Provide the (x, y) coordinate of the cell's center where the given text is located.  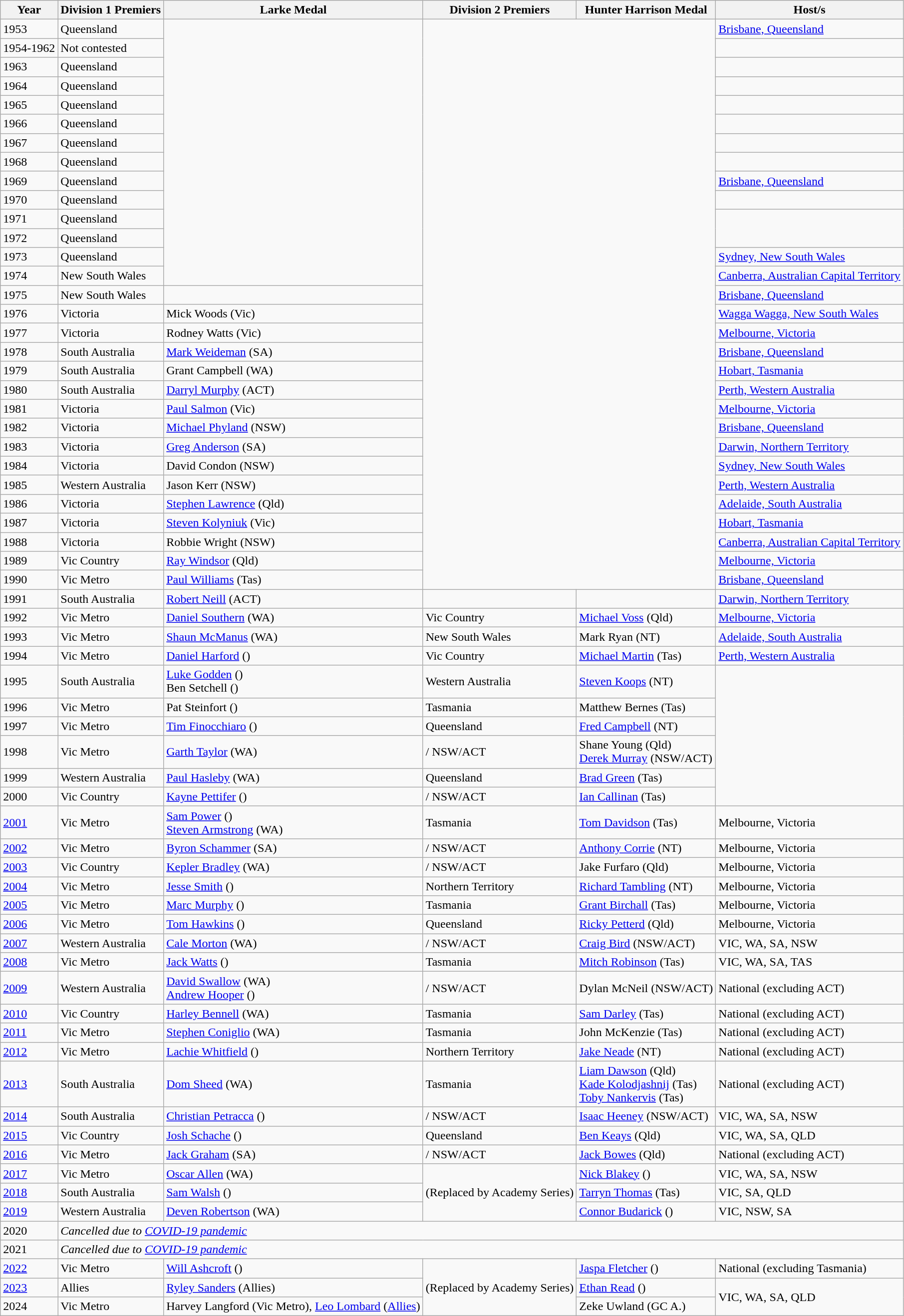
Liam Dawson (Qld)Kade Kolodjashnij (Tas)Toby Nankervis (Tas) (646, 1084)
Mitch Robinson (Tas) (646, 962)
Anthony Corrie (NT) (646, 848)
Ryley Sanders (Allies) (294, 1288)
Stephen Coniglio (WA) (294, 1033)
Sam Walsh () (294, 1192)
Paul Hasleby (WA) (294, 778)
1984 (29, 466)
Mick Woods (Vic) (294, 314)
Jack Bowes (Qld) (646, 1154)
VIC, NSW, SA (810, 1211)
Byron Schammer (SA) (294, 848)
Grant Birchall (Tas) (646, 905)
1964 (29, 86)
Darryl Murphy (ACT) (294, 390)
Steven Koops (NT) (646, 682)
Jason Kerr (NSW) (294, 485)
Stephen Lawrence (Qld) (294, 504)
1972 (29, 238)
2021 (29, 1250)
2006 (29, 924)
Dom Sheed (WA) (294, 1084)
1994 (29, 656)
1971 (29, 219)
Michael Martin (Tas) (646, 656)
Connor Budarick () (646, 1211)
Isaac Heeney (NSW/ACT) (646, 1116)
2007 (29, 943)
2003 (29, 867)
1990 (29, 580)
National (excluding Tasmania) (810, 1269)
2012 (29, 1052)
1975 (29, 295)
1993 (29, 637)
2020 (29, 1230)
1991 (29, 599)
1968 (29, 162)
Shane Young (Qld) Derek Murray (NSW/ACT) (646, 752)
Jake Furfaro (Qld) (646, 867)
1980 (29, 390)
1983 (29, 447)
Zeke Uwland (GC A.) (646, 1307)
2015 (29, 1135)
1967 (29, 143)
2005 (29, 905)
Dylan McNeil (NSW/ACT) (646, 988)
Daniel Southern (WA) (294, 618)
1997 (29, 726)
1999 (29, 778)
1954-1962 (29, 48)
Harvey Langford (Vic Metro), Leo Lombard (Allies) (294, 1307)
Division 1 Premiers (111, 10)
VIC, SA, QLD (810, 1192)
2013 (29, 1084)
Brad Green (Tas) (646, 778)
2018 (29, 1192)
Mark Weideman (SA) (294, 352)
Ian Callinan (Tas) (646, 796)
Grant Campbell (WA) (294, 371)
Allies (111, 1288)
Jaspa Fletcher () (646, 1269)
1985 (29, 485)
Tarryn Thomas (Tas) (646, 1192)
1986 (29, 504)
Luke Godden () Ben Setchell () (294, 682)
2019 (29, 1211)
Sam Power () Steven Armstrong (WA) (294, 822)
1977 (29, 333)
Ethan Read () (646, 1288)
David Swallow (WA) Andrew Hooper () (294, 988)
2009 (29, 988)
1966 (29, 124)
2008 (29, 962)
1996 (29, 707)
1970 (29, 200)
Oscar Allen (WA) (294, 1173)
Steven Kolyniuk (Vic) (294, 523)
1982 (29, 428)
Hunter Harrison Medal (646, 10)
Ben Keays (Qld) (646, 1135)
Tim Finocchiaro () (294, 726)
2010 (29, 1014)
John McKenzie (Tas) (646, 1033)
1981 (29, 409)
Year (29, 10)
Cale Morton (WA) (294, 943)
Wagga Wagga, New South Wales (810, 314)
Not contested (111, 48)
2024 (29, 1307)
Marc Murphy () (294, 905)
1987 (29, 523)
Kayne Pettifer () (294, 796)
VIC, WA, SA, TAS (810, 962)
2022 (29, 1269)
Robbie Wright (NSW) (294, 541)
Division 2 Premiers (500, 10)
Robert Neill (ACT) (294, 599)
Nick Blakey () (646, 1173)
Kepler Bradley (WA) (294, 867)
Tom Hawkins () (294, 924)
Greg Anderson (SA) (294, 447)
Michael Phyland (NSW) (294, 428)
Ray Windsor (Qld) (294, 561)
2004 (29, 886)
Josh Schache () (294, 1135)
Fred Campbell (NT) (646, 726)
1988 (29, 541)
1989 (29, 561)
2017 (29, 1173)
2011 (29, 1033)
Ricky Petterd (Qld) (646, 924)
Paul Salmon (Vic) (294, 409)
1979 (29, 371)
1978 (29, 352)
2014 (29, 1116)
Jake Neade (NT) (646, 1052)
1974 (29, 276)
1963 (29, 67)
2023 (29, 1288)
Christian Petracca () (294, 1116)
Sam Darley (Tas) (646, 1014)
1976 (29, 314)
Host/s (810, 10)
1965 (29, 105)
Will Ashcroft () (294, 1269)
2016 (29, 1154)
Daniel Harford () (294, 656)
2002 (29, 848)
Harley Bennell (WA) (294, 1014)
1953 (29, 29)
Michael Voss (Qld) (646, 618)
Pat Steinfort () (294, 707)
2001 (29, 822)
Richard Tambling (NT) (646, 886)
Jesse Smith () (294, 886)
Craig Bird (NSW/ACT) (646, 943)
Lachie Whitfield () (294, 1052)
Tom Davidson (Tas) (646, 822)
Shaun McManus (WA) (294, 637)
Mark Ryan (NT) (646, 637)
1998 (29, 752)
1973 (29, 257)
1969 (29, 181)
2000 (29, 796)
Deven Robertson (WA) (294, 1211)
Matthew Bernes (Tas) (646, 707)
1992 (29, 618)
Jack Graham (SA) (294, 1154)
Paul Williams (Tas) (294, 580)
Garth Taylor (WA) (294, 752)
1995 (29, 682)
Jack Watts () (294, 962)
David Condon (NSW) (294, 466)
Rodney Watts (Vic) (294, 333)
Larke Medal (294, 10)
